For the text-containing cell, return its midpoint in [X, Y] coordinate format. 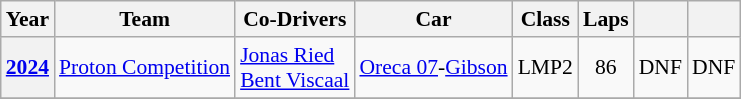
Jonas Ried Bent Viscaal [294, 68]
Oreca 07-Gibson [433, 68]
Team [144, 19]
Co-Drivers [294, 19]
LMP2 [546, 68]
Year [28, 19]
Class [546, 19]
Proton Competition [144, 68]
86 [606, 68]
2024 [28, 68]
Laps [606, 19]
Car [433, 19]
